Scan for the cell matching the given text and deliver its (X, Y) coordinate at center. 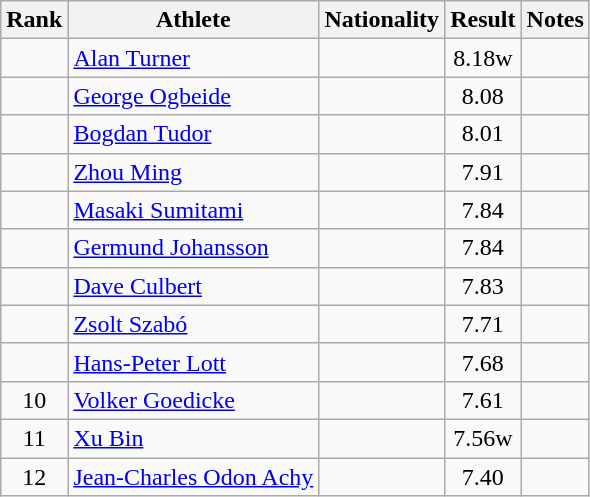
Athlete (194, 20)
Result (483, 20)
8.01 (483, 134)
Germund Johansson (194, 248)
Volker Goedicke (194, 400)
Alan Turner (194, 58)
George Ogbeide (194, 96)
Notes (555, 20)
Xu Bin (194, 438)
11 (34, 438)
7.61 (483, 400)
7.56w (483, 438)
10 (34, 400)
Bogdan Tudor (194, 134)
Rank (34, 20)
7.71 (483, 324)
Jean-Charles Odon Achy (194, 477)
Hans-Peter Lott (194, 362)
Zhou Ming (194, 172)
Zsolt Szabó (194, 324)
7.83 (483, 286)
7.68 (483, 362)
12 (34, 477)
8.08 (483, 96)
7.40 (483, 477)
7.91 (483, 172)
Nationality (382, 20)
Dave Culbert (194, 286)
8.18w (483, 58)
Masaki Sumitami (194, 210)
